Search for the cell housing the specified text and yield its (x, y) center coordinate. 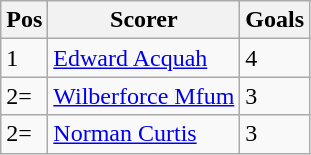
Scorer (144, 20)
Goals (275, 20)
Norman Curtis (144, 134)
Wilberforce Mfum (144, 96)
Pos (24, 20)
4 (275, 58)
1 (24, 58)
Edward Acquah (144, 58)
